Extract the [x, y] coordinate from the center of the cell holding the provided text.  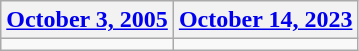
October 3, 2005 [88, 20]
October 14, 2023 [266, 20]
